Return the [X, Y] coordinate for the center point of the cell that contains the specified text.  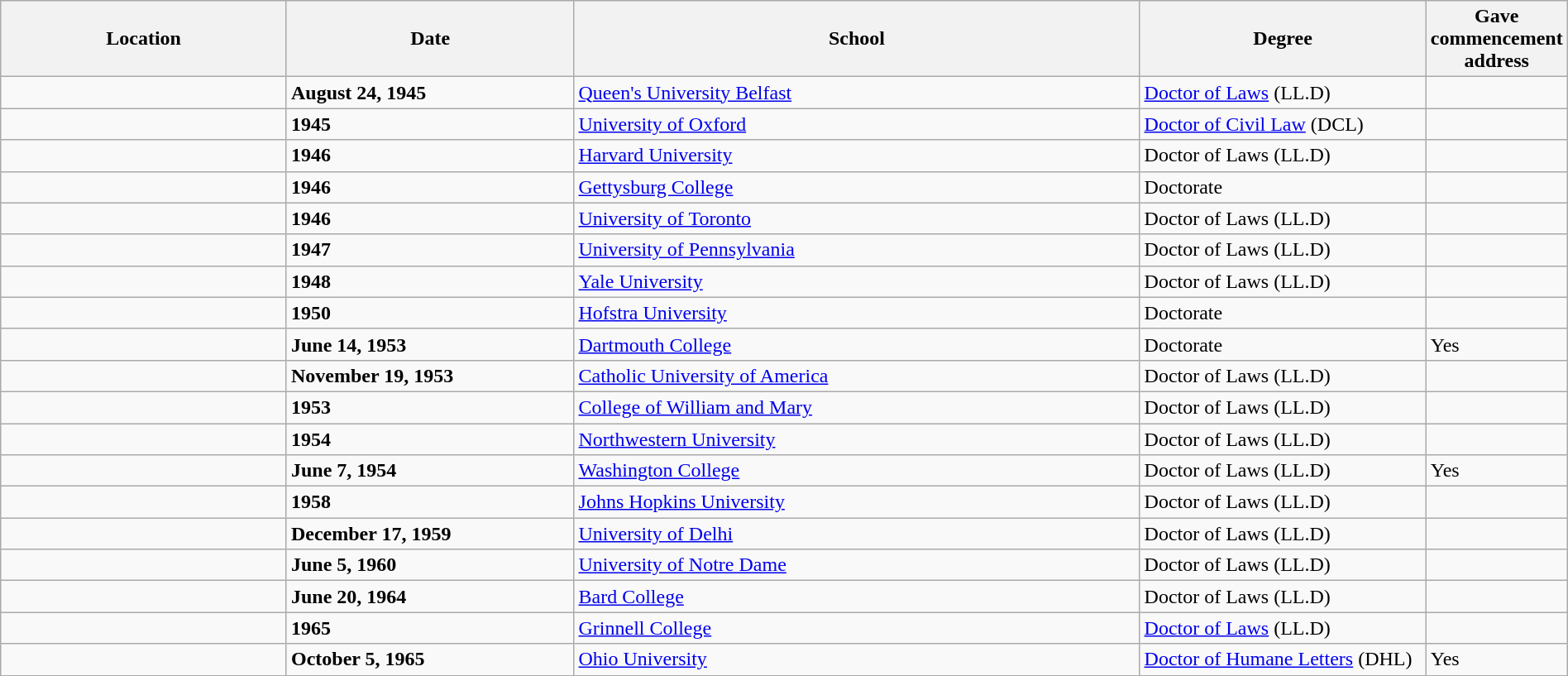
University of Toronto [857, 218]
1950 [430, 313]
Washington College [857, 471]
1958 [430, 502]
School [857, 39]
University of Delhi [857, 534]
Harvard University [857, 156]
Queen's University Belfast [857, 93]
Dartmouth College [857, 344]
1948 [430, 281]
1945 [430, 124]
Catholic University of America [857, 376]
University of Notre Dame [857, 565]
Northwestern University [857, 439]
Degree [1283, 39]
1965 [430, 628]
1954 [430, 439]
1947 [430, 250]
June 20, 1964 [430, 597]
Grinnell College [857, 628]
June 7, 1954 [430, 471]
October 5, 1965 [430, 659]
Johns Hopkins University [857, 502]
Hofstra University [857, 313]
Doctor of Humane Letters (DHL) [1283, 659]
December 17, 1959 [430, 534]
Gave commencement address [1497, 39]
August 24, 1945 [430, 93]
June 14, 1953 [430, 344]
Doctor of Civil Law (DCL) [1283, 124]
November 19, 1953 [430, 376]
Yale University [857, 281]
Bard College [857, 597]
Date [430, 39]
1953 [430, 407]
June 5, 1960 [430, 565]
Ohio University [857, 659]
University of Oxford [857, 124]
Gettysburg College [857, 187]
College of William and Mary [857, 407]
University of Pennsylvania [857, 250]
Location [144, 39]
